From the cell containing the given text, extract its center point as [x, y] coordinate. 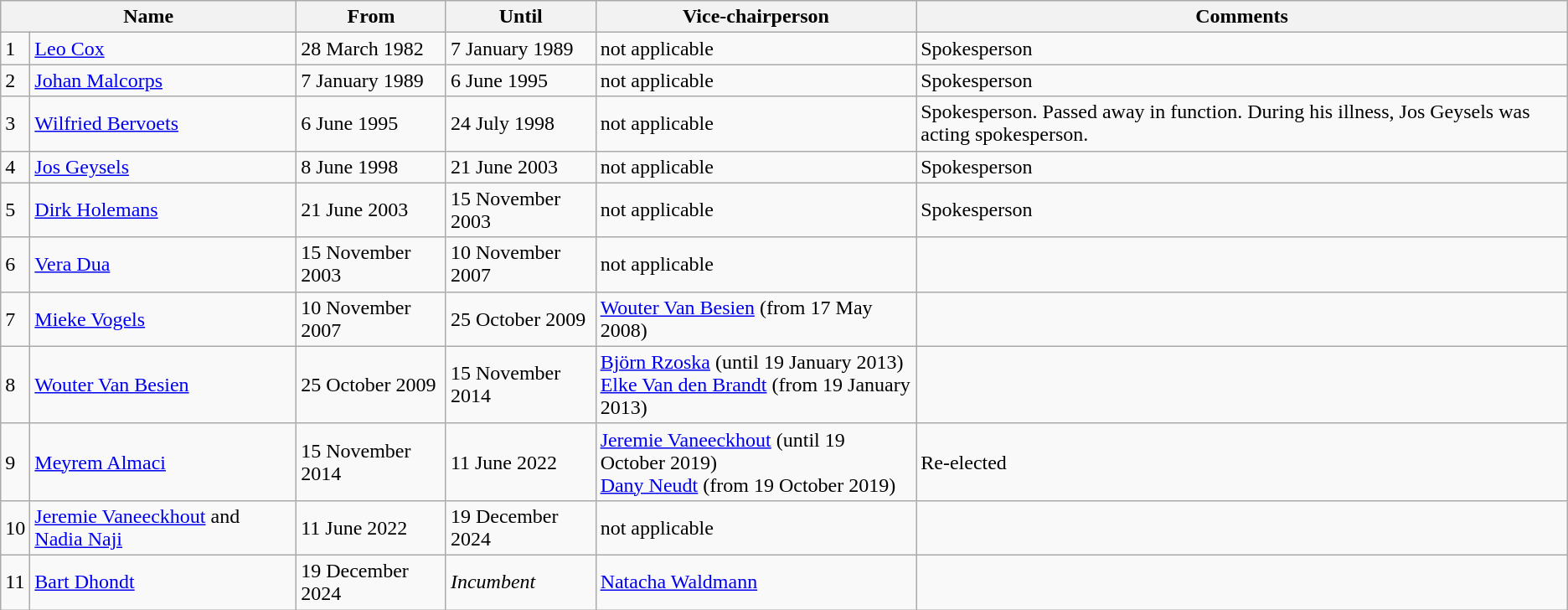
8 June 1998 [372, 167]
Wouter Van Besien (from 17 May 2008) [756, 318]
Jeremie Vaneeckhout (until 19 October 2019)Dany Neudt (from 19 October 2019) [756, 462]
Mieke Vogels [163, 318]
28 March 1982 [372, 49]
Comments [1242, 17]
10 [15, 528]
Incumbent [521, 582]
11 [15, 582]
3 [15, 124]
Wouter Van Besien [163, 385]
Until [521, 17]
Spokesperson. Passed away in function. During his illness, Jos Geysels was acting spokesperson. [1242, 124]
2 [15, 80]
5 [15, 209]
8 [15, 385]
Leo Cox [163, 49]
Björn Rzoska (until 19 January 2013)Elke Van den Brandt (from 19 January 2013) [756, 385]
Johan Malcorps [163, 80]
Dirk Holemans [163, 209]
Vera Dua [163, 265]
Natacha Waldmann [756, 582]
24 July 1998 [521, 124]
7 [15, 318]
Bart Dhondt [163, 582]
Wilfried Bervoets [163, 124]
4 [15, 167]
Meyrem Almaci [163, 462]
Jos Geysels [163, 167]
1 [15, 49]
Re-elected [1242, 462]
Name [149, 17]
9 [15, 462]
From [372, 17]
Vice-chairperson [756, 17]
6 [15, 265]
Jeremie Vaneeckhout and Nadia Naji [163, 528]
